From the cell containing the given text, extract its center point as (X, Y) coordinate. 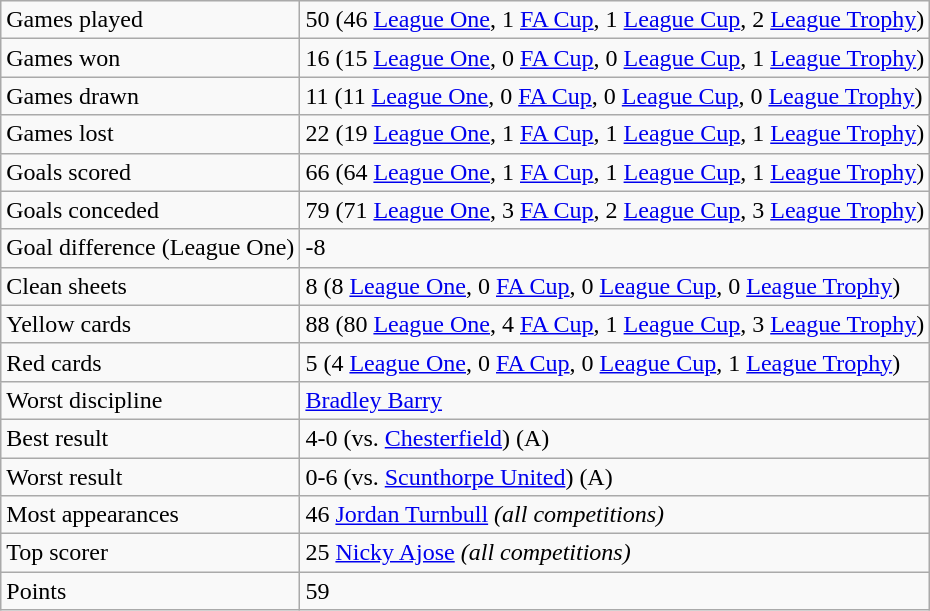
Most appearances (150, 515)
Worst discipline (150, 400)
Worst result (150, 477)
0-6 (vs. Scunthorpe United) (A) (615, 477)
Goal difference (League One) (150, 248)
Games drawn (150, 96)
66 (64 League One, 1 FA Cup, 1 League Cup, 1 League Trophy) (615, 172)
5 (4 League One, 0 FA Cup, 0 League Cup, 1 League Trophy) (615, 362)
59 (615, 591)
Yellow cards (150, 324)
Best result (150, 438)
Games played (150, 20)
-8 (615, 248)
Goals conceded (150, 210)
16 (15 League One, 0 FA Cup, 0 League Cup, 1 League Trophy) (615, 58)
8 (8 League One, 0 FA Cup, 0 League Cup, 0 League Trophy) (615, 286)
Clean sheets (150, 286)
Top scorer (150, 553)
Goals scored (150, 172)
Games lost (150, 134)
11 (11 League One, 0 FA Cup, 0 League Cup, 0 League Trophy) (615, 96)
Points (150, 591)
50 (46 League One, 1 FA Cup, 1 League Cup, 2 League Trophy) (615, 20)
79 (71 League One, 3 FA Cup, 2 League Cup, 3 League Trophy) (615, 210)
25 Nicky Ajose (all competitions) (615, 553)
46 Jordan Turnbull (all competitions) (615, 515)
22 (19 League One, 1 FA Cup, 1 League Cup, 1 League Trophy) (615, 134)
Red cards (150, 362)
Bradley Barry (615, 400)
4-0 (vs. Chesterfield) (A) (615, 438)
88 (80 League One, 4 FA Cup, 1 League Cup, 3 League Trophy) (615, 324)
Games won (150, 58)
